Identify which cell holds the provided text, then report its (x, y) central coordinate. 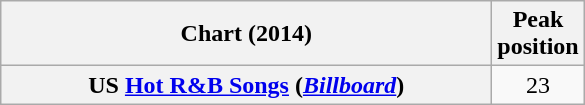
Chart (2014) (246, 34)
US Hot R&B Songs (Billboard) (246, 85)
23 (538, 85)
Peakposition (538, 34)
